From the cell containing the given text, extract its center point as (x, y) coordinate. 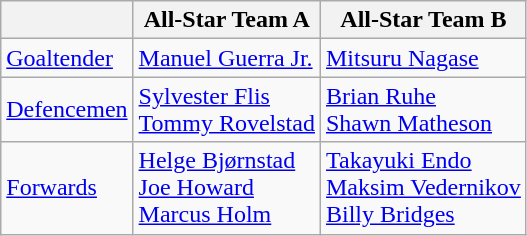
All-Star Team A (226, 20)
Helge Bjørnstad Joe Howard Marcus Holm (226, 188)
Manuel Guerra Jr. (226, 58)
Sylvester Flis Tommy Rovelstad (226, 110)
Defencemen (67, 110)
Takayuki Endo Maksim Vedernikov Billy Bridges (423, 188)
All-Star Team B (423, 20)
Forwards (67, 188)
Mitsuru Nagase (423, 58)
Goaltender (67, 58)
Brian Ruhe Shawn Matheson (423, 110)
